Search for the cell housing the specified text and yield its [x, y] center coordinate. 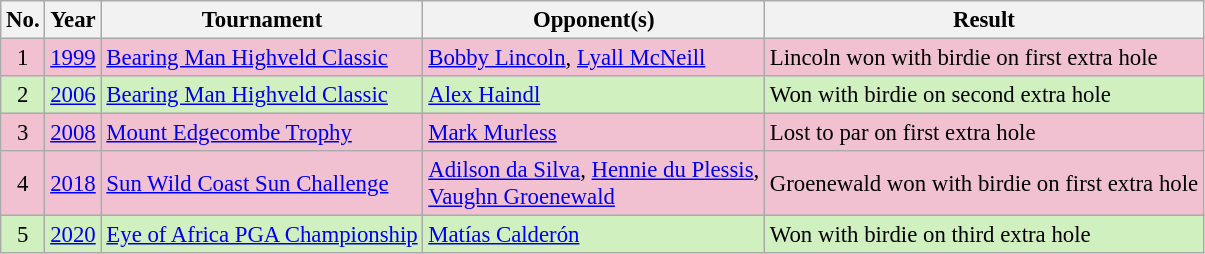
5 [23, 235]
2020 [73, 235]
Eye of Africa PGA Championship [262, 235]
Opponent(s) [594, 20]
Won with birdie on second extra hole [984, 95]
No. [23, 20]
Tournament [262, 20]
Mark Murless [594, 133]
Year [73, 20]
Groenewald won with birdie on first extra hole [984, 184]
2018 [73, 184]
Alex Haindl [594, 95]
Bobby Lincoln, Lyall McNeill [594, 58]
Adilson da Silva, Hennie du Plessis, Vaughn Groenewald [594, 184]
Mount Edgecombe Trophy [262, 133]
Lost to par on first extra hole [984, 133]
4 [23, 184]
1 [23, 58]
2006 [73, 95]
Won with birdie on third extra hole [984, 235]
2008 [73, 133]
3 [23, 133]
2 [23, 95]
Sun Wild Coast Sun Challenge [262, 184]
Matías Calderón [594, 235]
Result [984, 20]
Lincoln won with birdie on first extra hole [984, 58]
1999 [73, 58]
